Locate the cell with the specified text and output its [x, y] center coordinate. 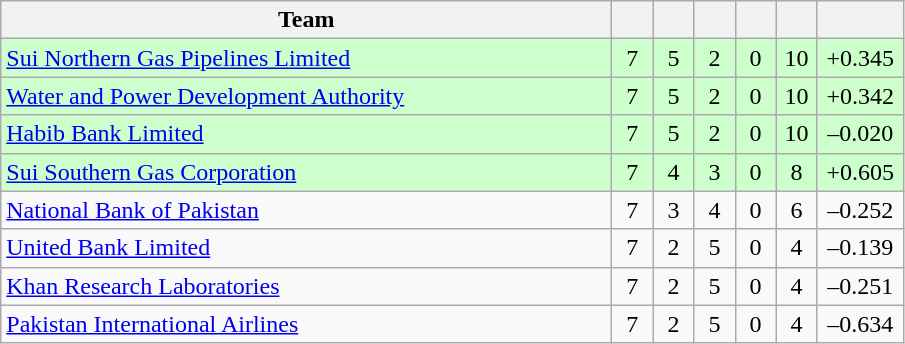
United Bank Limited [306, 248]
Habib Bank Limited [306, 134]
+0.342 [860, 96]
Pakistan International Airlines [306, 324]
+0.345 [860, 58]
–0.020 [860, 134]
8 [796, 172]
+0.605 [860, 172]
Sui Northern Gas Pipelines Limited [306, 58]
National Bank of Pakistan [306, 210]
Water and Power Development Authority [306, 96]
Khan Research Laboratories [306, 286]
6 [796, 210]
Sui Southern Gas Corporation [306, 172]
–0.139 [860, 248]
–0.251 [860, 286]
–0.634 [860, 324]
–0.252 [860, 210]
Team [306, 20]
